From the cell containing the given text, extract its center point as (X, Y) coordinate. 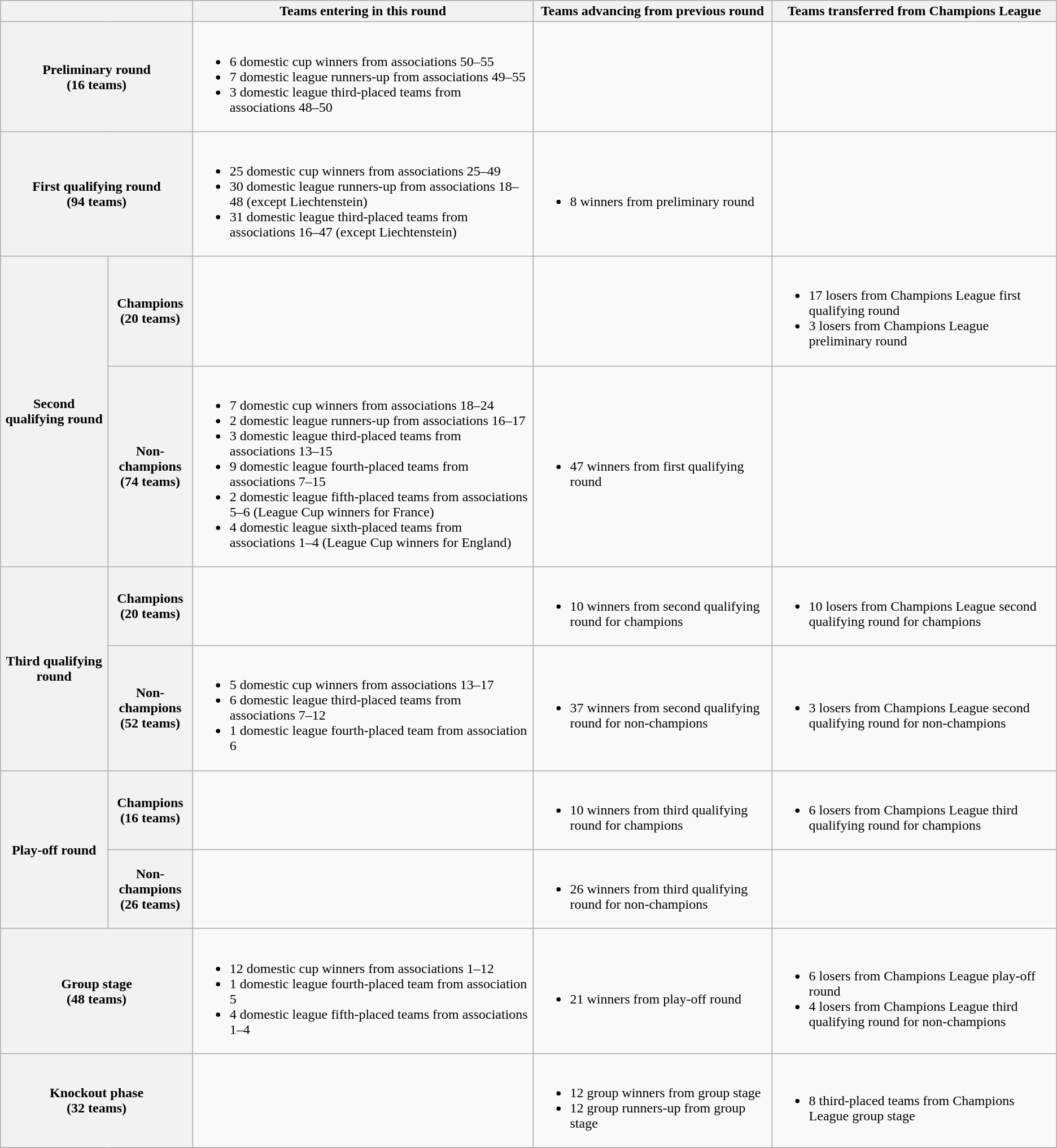
8 third-placed teams from Champions League group stage (914, 1101)
Second qualifying round (54, 411)
17 losers from Champions League first qualifying round3 losers from Champions League preliminary round (914, 311)
6 losers from Champions League play-off round4 losers from Champions League third qualifying round for non-champions (914, 991)
47 winners from first qualifying round (653, 466)
Preliminary round(16 teams) (97, 77)
26 winners from third qualifying round for non-champions (653, 889)
Teams advancing from previous round (653, 11)
Knockout phase(32 teams) (97, 1101)
First qualifying round(94 teams) (97, 194)
Non-champions(26 teams) (150, 889)
21 winners from play-off round (653, 991)
3 losers from Champions League second qualifying round for non-champions (914, 708)
Teams transferred from Champions League (914, 11)
Champions(16 teams) (150, 810)
6 losers from Champions League third qualifying round for champions (914, 810)
10 winners from third qualifying round for champions (653, 810)
Non-champions(74 teams) (150, 466)
8 winners from preliminary round (653, 194)
Play-off round (54, 849)
10 losers from Champions League second qualifying round for champions (914, 606)
Group stage(48 teams) (97, 991)
Third qualifying round (54, 668)
Non-champions(52 teams) (150, 708)
37 winners from second qualifying round for non-champions (653, 708)
12 group winners from group stage12 group runners-up from group stage (653, 1101)
10 winners from second qualifying round for champions (653, 606)
Teams entering in this round (362, 11)
